For the text-containing cell, return its midpoint in (X, Y) coordinate format. 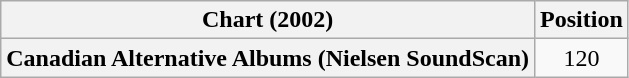
120 (582, 58)
Position (582, 20)
Chart (2002) (268, 20)
Canadian Alternative Albums (Nielsen SoundScan) (268, 58)
